Identify which cell holds the provided text, then report its (x, y) central coordinate. 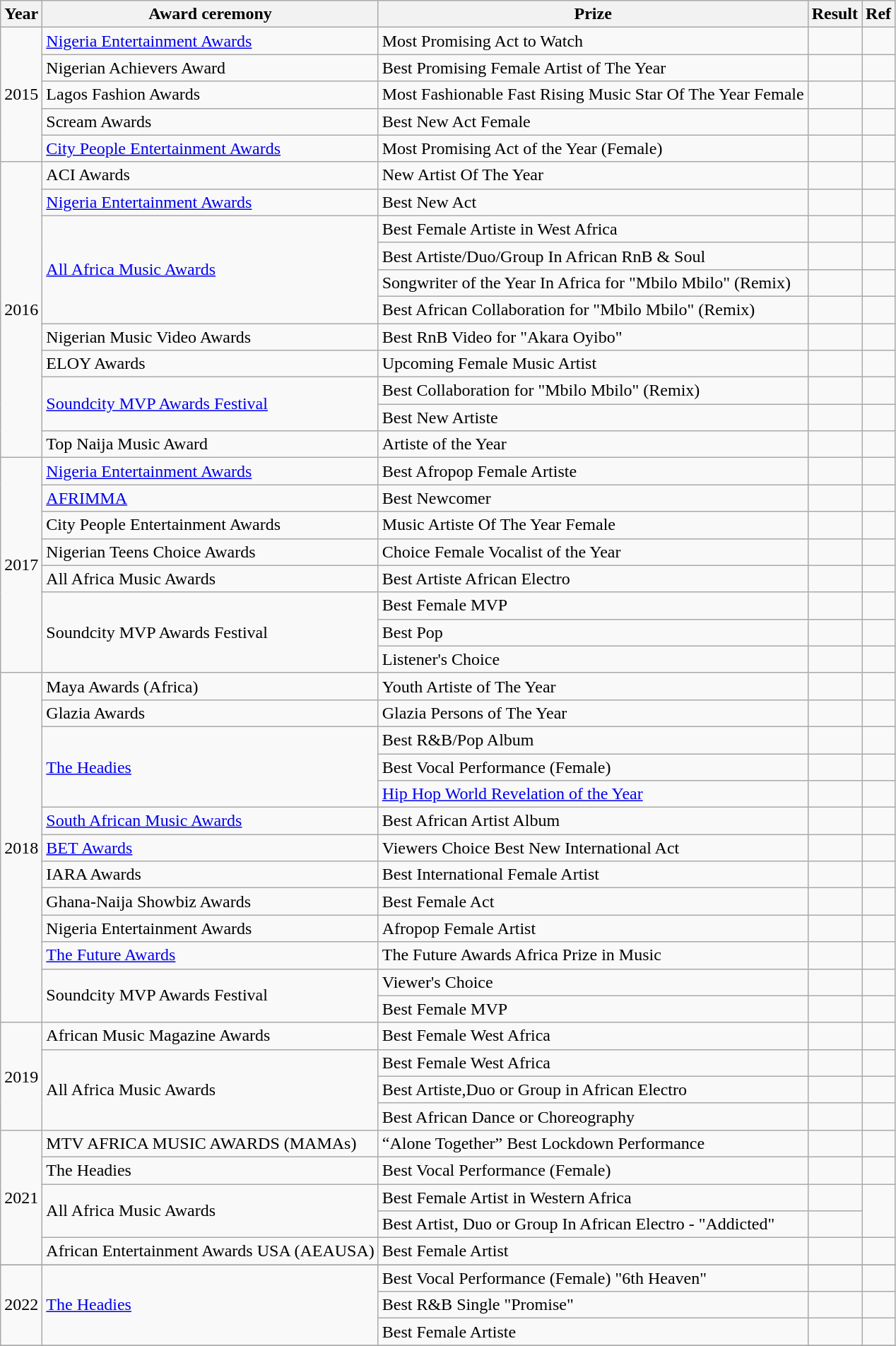
Best R&B Single "Promise" (593, 1305)
African Music Magazine Awards (211, 1036)
The Future Awards (211, 955)
The Future Awards Africa Prize in Music (593, 955)
Most Fashionable Fast Rising Music Star Of The Year Female (593, 95)
Best New Act Female (593, 122)
Maya Awards (Africa) (211, 686)
2019 (21, 1076)
Nigerian Achievers Award (211, 68)
Best New Act (593, 202)
Best Female Artist (593, 1251)
MTV AFRICA MUSIC AWARDS (MAMAs) (211, 1143)
AFRIMMA (211, 498)
Glazia Awards (211, 713)
Best Vocal Performance (Female) "6th Heaven" (593, 1278)
Best Collaboration for "Mbilo Mbilo" (Remix) (593, 391)
Best RnB Video for "Akara Oyibo" (593, 337)
Listener's Choice (593, 659)
“Alone Together” Best Lockdown Performance (593, 1143)
2022 (21, 1305)
Award ceremony (211, 14)
2015 (21, 95)
Result (835, 14)
Hip Hop World Revelation of the Year (593, 794)
South African Music Awards (211, 821)
Most Promising Act to Watch (593, 41)
Best Newcomer (593, 498)
Scream Awards (211, 122)
ELOY Awards (211, 364)
Year (21, 14)
Best Artist, Duo or Group In African Electro - "Addicted" (593, 1224)
BET Awards (211, 848)
IARA Awards (211, 875)
Youth Artiste of The Year (593, 686)
Viewers Choice Best New International Act (593, 848)
Best Female Act (593, 902)
Glazia Persons of The Year (593, 713)
2018 (21, 848)
Ref (879, 14)
Best Female Artiste in West Africa (593, 229)
2016 (21, 309)
Best African Artist Album (593, 821)
Prize (593, 14)
Best R&B/Pop Album (593, 740)
Best African Dance or Choreography (593, 1116)
Best International Female Artist (593, 875)
Best Promising Female Artist of The Year (593, 68)
ACI Awards (211, 175)
Best Female Artiste (593, 1332)
Best Female Artist in Western Africa (593, 1198)
Ghana-Naija Showbiz Awards (211, 902)
Best Pop (593, 632)
Best African Collaboration for "Mbilo Mbilo" (Remix) (593, 309)
African Entertainment Awards USA (AEAUSA) (211, 1251)
Upcoming Female Music Artist (593, 364)
Artiste of the Year (593, 444)
Nigerian Teens Choice Awards (211, 552)
Best New Artiste (593, 418)
Best Afropop Female Artiste (593, 471)
2021 (21, 1197)
Songwriter of the Year In Africa for "Mbilo Mbilo" (Remix) (593, 283)
2017 (21, 565)
Lagos Fashion Awards (211, 95)
Best Artiste/Duo/Group In African RnB & Soul (593, 256)
Viewer's Choice (593, 982)
Afropop Female Artist (593, 928)
Best Artiste African Electro (593, 579)
Best Artiste,Duo or Group in African Electro (593, 1090)
Nigerian Music Video Awards (211, 337)
Choice Female Vocalist of the Year (593, 552)
New Artist Of The Year (593, 175)
Top Naija Music Award (211, 444)
Most Promising Act of the Year (Female) (593, 148)
Music Artiste Of The Year Female (593, 525)
